Scan for the cell matching the given text and deliver its [x, y] coordinate at center. 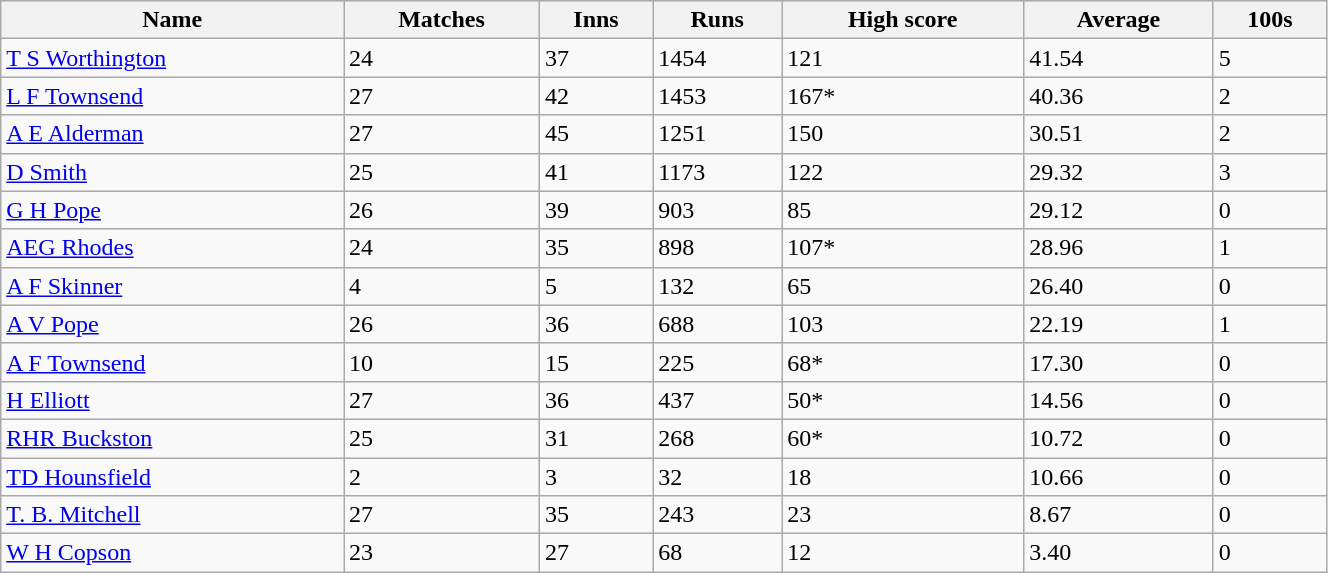
68 [718, 553]
68* [903, 362]
26.40 [1119, 286]
22.19 [1119, 324]
898 [718, 248]
10.66 [1119, 477]
688 [718, 324]
167* [903, 96]
903 [718, 210]
L F Townsend [172, 96]
8.67 [1119, 515]
4 [442, 286]
243 [718, 515]
225 [718, 362]
41 [596, 172]
T S Worthington [172, 58]
42 [596, 96]
437 [718, 400]
85 [903, 210]
121 [903, 58]
D Smith [172, 172]
65 [903, 286]
150 [903, 134]
132 [718, 286]
H Elliott [172, 400]
Name [172, 20]
1251 [718, 134]
60* [903, 438]
39 [596, 210]
15 [596, 362]
18 [903, 477]
268 [718, 438]
17.30 [1119, 362]
28.96 [1119, 248]
37 [596, 58]
TD Hounsfield [172, 477]
29.12 [1119, 210]
A V Pope [172, 324]
T. B. Mitchell [172, 515]
High score [903, 20]
100s [1270, 20]
A E Alderman [172, 134]
1453 [718, 96]
1454 [718, 58]
107* [903, 248]
10.72 [1119, 438]
14.56 [1119, 400]
Inns [596, 20]
32 [718, 477]
50* [903, 400]
45 [596, 134]
103 [903, 324]
RHR Buckston [172, 438]
12 [903, 553]
41.54 [1119, 58]
Runs [718, 20]
31 [596, 438]
40.36 [1119, 96]
A F Townsend [172, 362]
A F Skinner [172, 286]
Matches [442, 20]
122 [903, 172]
Average [1119, 20]
30.51 [1119, 134]
10 [442, 362]
1173 [718, 172]
29.32 [1119, 172]
G H Pope [172, 210]
3.40 [1119, 553]
W H Copson [172, 553]
AEG Rhodes [172, 248]
